Extract the [x, y] coordinate from the center of the cell holding the provided text.  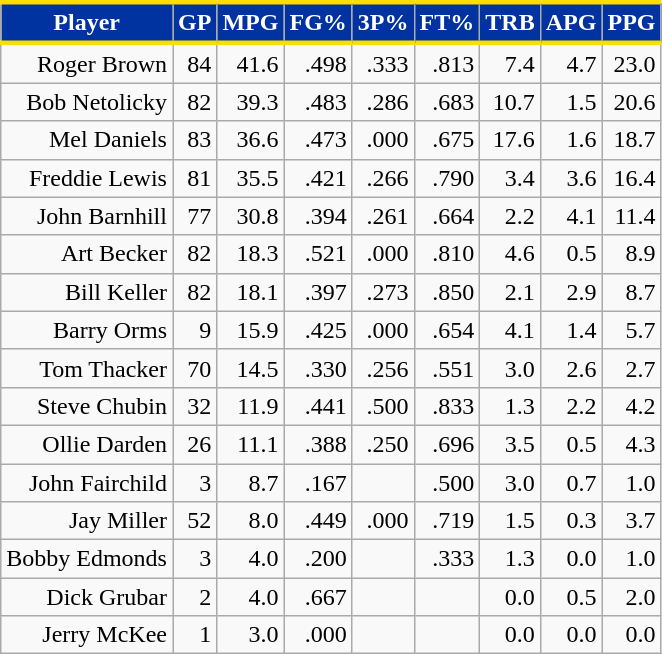
3.7 [632, 521]
35.5 [250, 178]
Bill Keller [87, 292]
.664 [447, 216]
4.6 [510, 254]
.654 [447, 330]
Ollie Darden [87, 444]
TRB [510, 22]
0.3 [571, 521]
2.7 [632, 368]
.683 [447, 102]
.810 [447, 254]
Barry Orms [87, 330]
11.1 [250, 444]
.441 [318, 406]
2.6 [571, 368]
81 [194, 178]
.551 [447, 368]
.421 [318, 178]
Tom Thacker [87, 368]
4.3 [632, 444]
17.6 [510, 140]
2.1 [510, 292]
.330 [318, 368]
APG [571, 22]
1.4 [571, 330]
.850 [447, 292]
2 [194, 597]
Art Becker [87, 254]
8.0 [250, 521]
70 [194, 368]
52 [194, 521]
16.4 [632, 178]
PPG [632, 22]
.719 [447, 521]
41.6 [250, 63]
1 [194, 635]
2.0 [632, 597]
Mel Daniels [87, 140]
.498 [318, 63]
Bob Netolicky [87, 102]
77 [194, 216]
4.2 [632, 406]
MPG [250, 22]
.473 [318, 140]
20.6 [632, 102]
.696 [447, 444]
3P% [383, 22]
FG% [318, 22]
84 [194, 63]
Player [87, 22]
30.8 [250, 216]
.394 [318, 216]
.397 [318, 292]
Bobby Edmonds [87, 559]
.256 [383, 368]
7.4 [510, 63]
3.4 [510, 178]
.667 [318, 597]
.813 [447, 63]
.425 [318, 330]
15.9 [250, 330]
Jerry McKee [87, 635]
.250 [383, 444]
Roger Brown [87, 63]
.167 [318, 483]
FT% [447, 22]
2.9 [571, 292]
1.6 [571, 140]
14.5 [250, 368]
.266 [383, 178]
.833 [447, 406]
10.7 [510, 102]
18.1 [250, 292]
Dick Grubar [87, 597]
John Barnhill [87, 216]
18.7 [632, 140]
11.4 [632, 216]
23.0 [632, 63]
.286 [383, 102]
39.3 [250, 102]
26 [194, 444]
.449 [318, 521]
83 [194, 140]
4.7 [571, 63]
Steve Chubin [87, 406]
Jay Miller [87, 521]
.790 [447, 178]
3.6 [571, 178]
8.9 [632, 254]
18.3 [250, 254]
GP [194, 22]
.483 [318, 102]
32 [194, 406]
5.7 [632, 330]
36.6 [250, 140]
.200 [318, 559]
0.7 [571, 483]
.675 [447, 140]
John Fairchild [87, 483]
.388 [318, 444]
.521 [318, 254]
Freddie Lewis [87, 178]
.273 [383, 292]
3.5 [510, 444]
11.9 [250, 406]
.261 [383, 216]
9 [194, 330]
